Determine the (X, Y) coordinate at the center of the cell enclosing the given text.  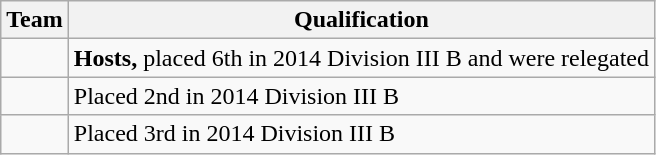
Placed 3rd in 2014 Division III B (361, 134)
Qualification (361, 20)
Placed 2nd in 2014 Division III B (361, 96)
Team (35, 20)
Hosts, placed 6th in 2014 Division III B and were relegated (361, 58)
